Find where the given text appears and provide that cell's center as (X, Y) coordinate. 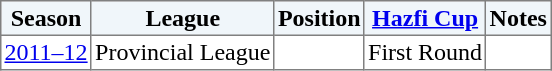
Hazfi Cup (425, 18)
First Round (425, 52)
Season (46, 18)
Notes (518, 18)
Position (319, 18)
League (182, 18)
Provincial League (182, 52)
2011–12 (46, 52)
